Search for the cell housing the specified text and yield its (X, Y) center coordinate. 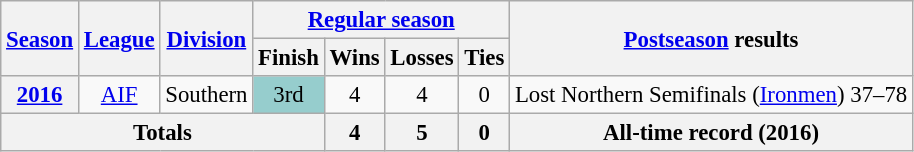
Ties (484, 58)
League (118, 38)
Regular season (382, 20)
Postseason results (712, 38)
Wins (354, 58)
All-time record (2016) (712, 133)
Season (40, 38)
3rd (288, 95)
Southern (206, 95)
Division (206, 38)
AIF (118, 95)
Lost Northern Semifinals (Ironmen) 37–78 (712, 95)
Losses (422, 58)
2016 (40, 95)
Totals (162, 133)
5 (422, 133)
Finish (288, 58)
